Return the (X, Y) coordinate for the center point of the cell that contains the specified text.  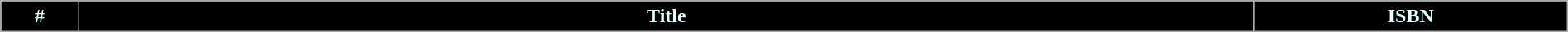
Title (667, 16)
# (40, 16)
ISBN (1411, 16)
